Determine the (x, y) coordinate at the center of the cell enclosing the given text.  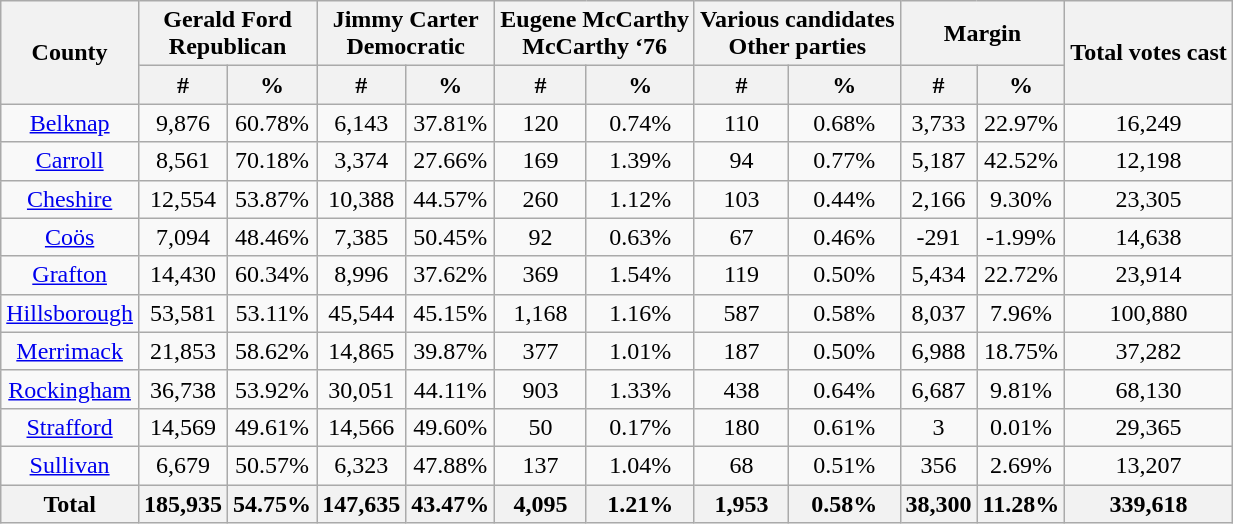
49.60% (450, 427)
50 (540, 427)
Merrimack (70, 351)
12,554 (182, 199)
7,385 (362, 237)
0.63% (640, 237)
1.01% (640, 351)
7.96% (1021, 313)
68 (741, 465)
Belknap (70, 123)
12,198 (1149, 161)
92 (540, 237)
22.72% (1021, 275)
1.33% (640, 389)
37.62% (450, 275)
Cheshire (70, 199)
7,094 (182, 237)
11.28% (1021, 503)
369 (540, 275)
0.77% (844, 161)
14,430 (182, 275)
Rockingham (70, 389)
-291 (938, 237)
903 (540, 389)
60.78% (272, 123)
36,738 (182, 389)
Various candidatesOther parties (797, 34)
Sullivan (70, 465)
60.34% (272, 275)
Grafton (70, 275)
37.81% (450, 123)
2.69% (1021, 465)
0.44% (844, 199)
49.61% (272, 427)
16,249 (1149, 123)
Total (70, 503)
Hillsborough (70, 313)
22.97% (1021, 123)
23,914 (1149, 275)
438 (741, 389)
Jimmy CarterDemocratic (406, 34)
100,880 (1149, 313)
103 (741, 199)
8,561 (182, 161)
180 (741, 427)
1.12% (640, 199)
1.39% (640, 161)
1.54% (640, 275)
68,130 (1149, 389)
185,935 (182, 503)
3,733 (938, 123)
1,953 (741, 503)
53.11% (272, 313)
27.66% (450, 161)
13,207 (1149, 465)
53.92% (272, 389)
0.51% (844, 465)
1.16% (640, 313)
6,679 (182, 465)
14,566 (362, 427)
Carroll (70, 161)
67 (741, 237)
Total votes cast (1149, 52)
94 (741, 161)
39.87% (450, 351)
Margin (982, 34)
42.52% (1021, 161)
6,143 (362, 123)
45.15% (450, 313)
53.87% (272, 199)
0.68% (844, 123)
8,996 (362, 275)
9.30% (1021, 199)
6,323 (362, 465)
0.46% (844, 237)
29,365 (1149, 427)
356 (938, 465)
14,638 (1149, 237)
187 (741, 351)
53,581 (182, 313)
48.46% (272, 237)
5,434 (938, 275)
0.01% (1021, 427)
Strafford (70, 427)
5,187 (938, 161)
44.57% (450, 199)
54.75% (272, 503)
38,300 (938, 503)
137 (540, 465)
4,095 (540, 503)
Gerald FordRepublican (227, 34)
14,569 (182, 427)
30,051 (362, 389)
110 (741, 123)
44.11% (450, 389)
2,166 (938, 199)
339,618 (1149, 503)
Coös (70, 237)
9.81% (1021, 389)
Eugene McCarthyMcCarthy ‘76 (595, 34)
County (70, 52)
147,635 (362, 503)
260 (540, 199)
169 (540, 161)
10,388 (362, 199)
0.17% (640, 427)
3 (938, 427)
0.61% (844, 427)
23,305 (1149, 199)
43.47% (450, 503)
1.21% (640, 503)
70.18% (272, 161)
3,374 (362, 161)
0.64% (844, 389)
377 (540, 351)
18.75% (1021, 351)
50.57% (272, 465)
1.04% (640, 465)
14,865 (362, 351)
6,988 (938, 351)
47.88% (450, 465)
0.74% (640, 123)
50.45% (450, 237)
9,876 (182, 123)
6,687 (938, 389)
1,168 (540, 313)
21,853 (182, 351)
587 (741, 313)
37,282 (1149, 351)
-1.99% (1021, 237)
58.62% (272, 351)
120 (540, 123)
45,544 (362, 313)
119 (741, 275)
8,037 (938, 313)
